Determine the [x, y] coordinate at the center of the cell enclosing the given text.  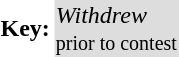
Withdrewprior to contest [116, 28]
